Extract the [x, y] coordinate from the center of the cell holding the provided text.  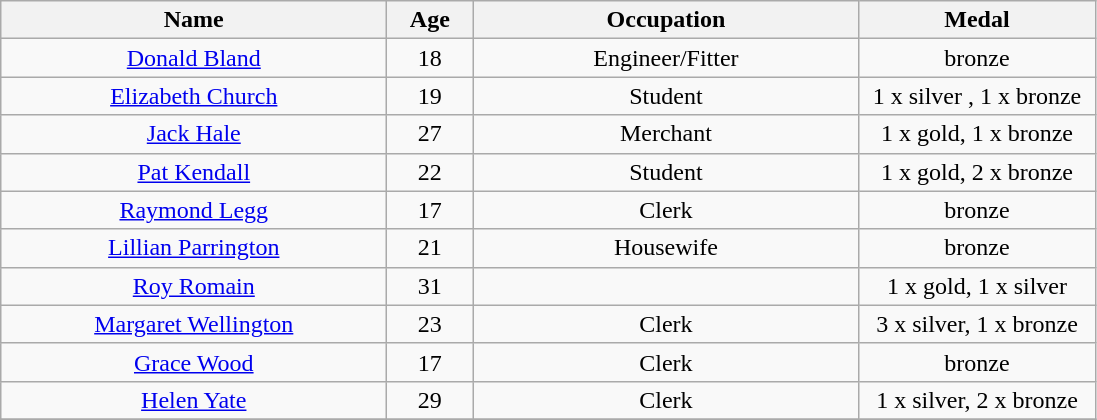
23 [430, 324]
Margaret Wellington [194, 324]
21 [430, 248]
1 x gold, 2 x bronze [977, 172]
Name [194, 20]
31 [430, 286]
Jack Hale [194, 134]
22 [430, 172]
Roy Romain [194, 286]
Occupation [666, 20]
1 x gold, 1 x silver [977, 286]
1 x silver , 1 x bronze [977, 96]
Lillian Parrington [194, 248]
1 x gold, 1 x bronze [977, 134]
Housewife [666, 248]
18 [430, 58]
19 [430, 96]
Merchant [666, 134]
Grace Wood [194, 362]
Elizabeth Church [194, 96]
Donald Bland [194, 58]
Medal [977, 20]
Age [430, 20]
Engineer/Fitter [666, 58]
Helen Yate [194, 400]
1 x silver, 2 x bronze [977, 400]
Raymond Legg [194, 210]
27 [430, 134]
3 x silver, 1 x bronze [977, 324]
29 [430, 400]
Pat Kendall [194, 172]
